Return the (X, Y) coordinate for the center point of the cell that contains the specified text.  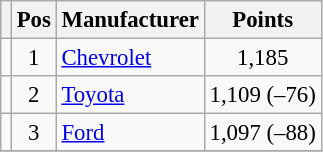
Ford (130, 133)
Manufacturer (130, 20)
Chevrolet (130, 58)
Points (262, 20)
3 (34, 133)
Toyota (130, 95)
Pos (34, 20)
1,097 (–88) (262, 133)
2 (34, 95)
1 (34, 58)
1,109 (–76) (262, 95)
1,185 (262, 58)
